Return (x, y) of the center of cell containing provided text 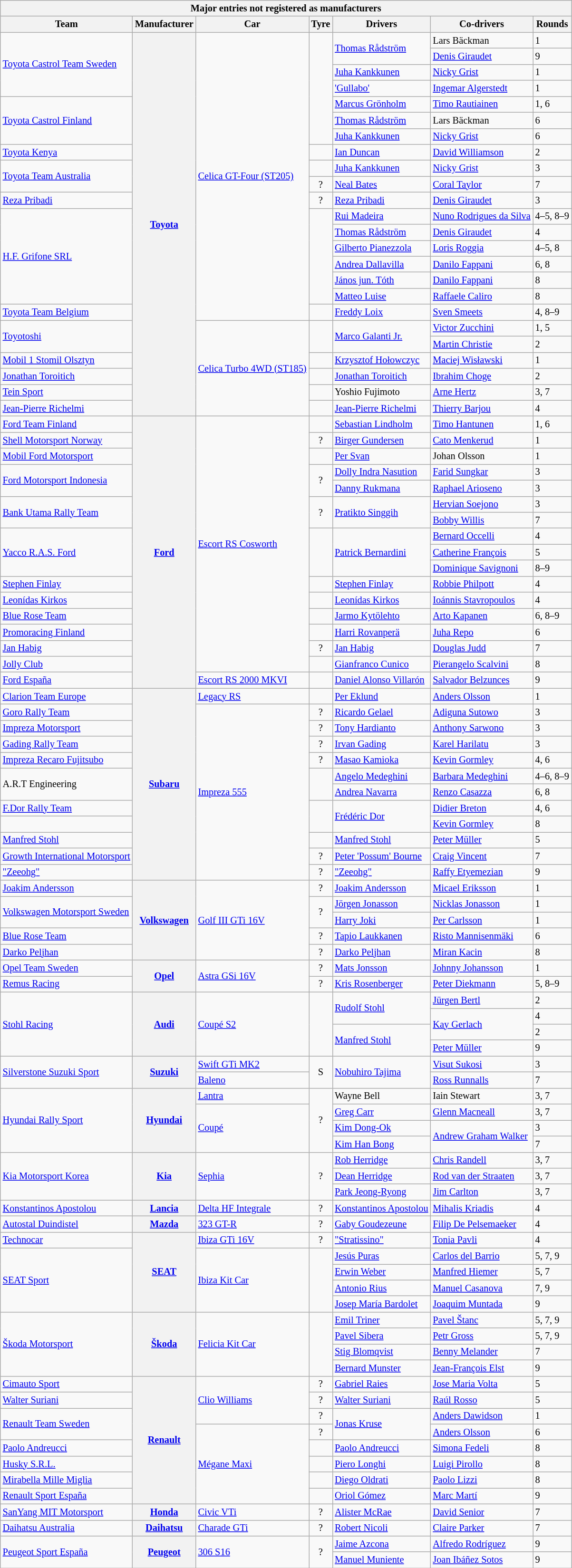
Coupé S2 (252, 1024)
Oriol Gómez (381, 1496)
Per Eklund (381, 696)
Andrew Graham Walker (481, 1136)
Douglas Judd (481, 648)
8–9 (553, 568)
Visut Sukosi (481, 1064)
Park Jeong-Ryong (381, 1192)
Suzuki (165, 1072)
Piero Longhi (381, 1464)
306 S16 (252, 1551)
Peter 'Possum' Bourne (381, 856)
Ibrahim Choge (481, 376)
Karel Harilatu (481, 744)
Rounds (553, 24)
Kim Dong-Ok (381, 1128)
Impreza Motorsport (67, 728)
Farid Sungkar (481, 472)
Andrea Dallavilla (381, 264)
Delta HF Integrale (252, 1208)
Alister McRae (381, 1512)
Ford España (67, 680)
Claire Parker (481, 1528)
János jun. Tóth (381, 280)
Martin Christie (481, 344)
Raffaele Caliro (481, 296)
4–5, 8–9 (553, 216)
7, 9 (553, 1288)
Anders Dawidson (481, 1416)
Marcus Grönholm (381, 104)
Charade GTi (252, 1528)
Risto Mannisenmäki (481, 936)
Neal Bates (381, 184)
Arne Hertz (481, 392)
Paolo Lizzi (481, 1480)
Swift GTi MK2 (252, 1064)
Bernard Munster (381, 1368)
Tony Hardianto (381, 728)
323 GT-R (252, 1224)
Jörgen Jonasson (381, 904)
Team (67, 24)
Anthony Sarwono (481, 728)
Mobil Ford Motorsport (67, 456)
Jaime Azcona (381, 1544)
Jonas Kruse (381, 1424)
Yacco R.A.S. Ford (67, 552)
Benny Melander (481, 1352)
Emil Triner (381, 1320)
Jolly Club (67, 664)
Peugeot Sport España (67, 1551)
Ricardo Gelael (381, 712)
Dominique Savignoni (481, 568)
Ian Duncan (381, 152)
Iain Stewart (481, 1096)
Toyotoshi (67, 336)
Ingemar Algerstedt (481, 88)
Co-drivers (481, 24)
Filip De Pelsemaeker (481, 1224)
Pavel Sibera (381, 1336)
Jose Maria Volta (481, 1384)
Jürgen Bertl (481, 1000)
Peugeot (165, 1551)
Micael Eriksson (481, 888)
Raúl Rosso (481, 1400)
Goro Rally Team (67, 712)
Patrick Bernardini (381, 552)
Tonia Pavli (481, 1240)
Cato Menkerud (481, 440)
Sephia (252, 1176)
Loris Roggia (481, 248)
Clio Williams (252, 1400)
Raphael Arioseno (481, 488)
Alfredo Rodríguez (481, 1544)
Per Carlsson (481, 920)
1, 5 (553, 328)
Andrea Navarra (381, 792)
Celica Turbo 4WD (ST185) (252, 368)
Pierangelo Scalvini (481, 664)
Tapio Laukkanen (381, 936)
Autostal Duindistel (67, 1224)
Ross Runnalls (481, 1080)
4–6, 8–9 (553, 776)
Mihalis Kriadis (481, 1208)
Josep María Bardolet (381, 1304)
Pavel Štanc (481, 1320)
Kim Han Bong (381, 1144)
Johan Olsson (481, 456)
Renzo Casazza (481, 792)
Salvador Belzunces (481, 680)
Shell Motorsport Norway (67, 440)
Harry Joki (381, 920)
Luigi Pirollo (481, 1464)
Audi (165, 1024)
Carlos del Barrio (481, 1256)
'Gullabo' (381, 88)
Mazda (165, 1224)
Nicklas Jonasson (481, 904)
Harri Rovanperä (381, 632)
Robbie Philpott (481, 584)
Bank Utama Rally Team (67, 512)
Kris Rosenberger (381, 984)
Daihatsu Australia (67, 1528)
Opel (165, 976)
Renault Team Sweden (67, 1424)
Škoda Motorsport (67, 1344)
Civic VTi (252, 1512)
Toyota (165, 224)
Gabriel Raies (381, 1384)
Angelo Medeghini (381, 776)
Manfred Hiemer (481, 1272)
Johnny Johansson (481, 968)
Major entries not registered as manufacturers (286, 8)
Timo Hantunen (481, 424)
Stohl Racing (67, 1024)
Astra GSi 16V (252, 976)
Simona Fedeli (481, 1448)
Toyota Kenya (67, 152)
Mats Jonsson (381, 968)
Subaru (165, 784)
Manuel Muniente (381, 1560)
H.F. Grifone SRL (67, 256)
Escort RS Cosworth (252, 544)
Marco Galanti Jr. (381, 336)
Toyota Castrol Finland (67, 120)
4–5, 8 (553, 248)
Erwin Weber (381, 1272)
Kia (165, 1176)
David Senior (481, 1512)
Krzysztof Hołowczyc (381, 360)
Husky S.R.L. (67, 1464)
Jim Carlton (481, 1192)
Rui Madeira (381, 216)
SEAT Sport (67, 1280)
Mégane Maxi (252, 1464)
Toyota Team Belgium (67, 312)
Jesús Puras (381, 1256)
Renault Sport España (67, 1496)
Dolly Indra Nasution (381, 472)
Raffy Etyemezian (481, 872)
Silverstone Suzuki Sport (67, 1072)
Victor Zucchini (481, 328)
Pratikto Singgih (381, 512)
Lantra (252, 1096)
Sebastian Lindholm (381, 424)
Irvan Gading (381, 744)
Lancia (165, 1208)
Gaby Goudezeune (381, 1224)
Craig Vincent (481, 856)
Tyre (321, 24)
Ioánnis Stavropoulos (481, 600)
Matteo Luise (381, 296)
Car (252, 24)
Nuno Rodrigues da Silva (481, 216)
Freddy Loix (381, 312)
Wayne Bell (381, 1096)
Danny Rukmana (381, 488)
A.R.T Engineering (67, 784)
Rob Herridge (381, 1160)
Ford Motorsport Indonesia (67, 480)
Greg Carr (381, 1112)
Ibiza Kit Car (252, 1280)
"Stratissino" (381, 1240)
Yoshio Fujimoto (381, 392)
Golf III GTi 16V (252, 920)
Tein Sport (67, 392)
Arto Kapanen (481, 616)
Birger Gundersen (381, 440)
Marc Martí (481, 1496)
Stig Blomqvist (381, 1352)
Baleno (252, 1080)
Glenn Macneall (481, 1112)
SanYang MIT Motorsport (67, 1512)
Mobil 1 Stomil Olsztyn (67, 360)
Peter Diekmann (481, 984)
Gilberto Pianezzola (381, 248)
Hervian Soejono (481, 504)
Maciej Wisławski (481, 360)
Škoda (165, 1344)
Renault (165, 1440)
Escort RS 2000 MKVI (252, 680)
Antonio Rius (381, 1288)
4, 8–9 (553, 312)
Manufacturer (165, 24)
Petr Gross (481, 1336)
Volkswagen Motorsport Sweden (67, 912)
Legacy RS (252, 696)
Opel Team Sweden (67, 968)
Toyota Castrol Team Sweden (67, 65)
Coral Taylor (481, 184)
5, 8–9 (553, 984)
Remus Racing (67, 984)
Dean Herridge (381, 1176)
Drivers (381, 24)
Rudolf Stohl (381, 1008)
Joaquim Muntada (481, 1304)
Ibiza GTi 16V (252, 1240)
Diego Oldrati (381, 1480)
Adiguna Sutowo (481, 712)
Frédéric Dor (381, 816)
Per Svan (381, 456)
Honda (165, 1512)
F.Dor Rally Team (67, 808)
Impreza Recaro Fujitsubo (67, 760)
Catherine François (481, 552)
Nobuhiro Tajima (381, 1072)
Bernard Occelli (481, 536)
Clarion Team Europe (67, 696)
Felicia Kit Car (252, 1344)
Ford Team Finland (67, 424)
Barbara Medeghini (481, 776)
Manuel Casanova (481, 1288)
Technocar (67, 1240)
Mirabella Mille Miglia (67, 1480)
S (321, 1072)
Growth International Motorsport (67, 856)
Celica GT-Four (ST205) (252, 176)
Cimauto Sport (67, 1384)
Daihatsu (165, 1528)
Miran Kacin (481, 952)
Thierry Barjou (481, 408)
Masao Kamioka (381, 760)
Volkswagen (165, 920)
Promoracing Finland (67, 632)
Kay Gerlach (481, 1024)
Bobby Willis (481, 520)
Gading Rally Team (67, 744)
Coupé (252, 1128)
Jarmo Kytölehto (381, 616)
Daniel Alonso Villarón (381, 680)
Kia Motorsport Korea (67, 1176)
Sven Smeets (481, 312)
Juha Repo (481, 632)
Hyundai Rally Sport (67, 1120)
SEAT (165, 1272)
Hyundai (165, 1120)
Toyota Team Australia (67, 176)
Joan Ibáñez Sotos (481, 1560)
Ford (165, 552)
Gianfranco Cunico (381, 664)
Timo Rautiainen (481, 104)
David Williamson (481, 152)
Didier Breton (481, 808)
Impreza 555 (252, 792)
6, 8–9 (553, 616)
Jean-François Elst (481, 1368)
Robert Nicoli (381, 1528)
Rod van der Straaten (481, 1176)
5, 7 (553, 1272)
Chris Randell (481, 1160)
